Find where the given text appears and provide that cell's center as (x, y) coordinate. 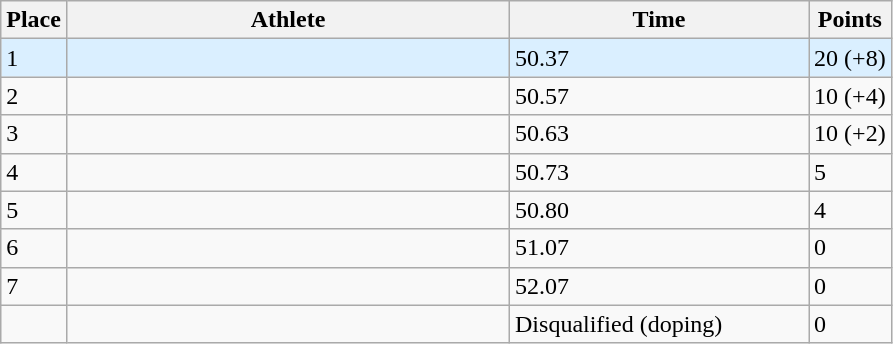
Athlete (288, 20)
Points (850, 20)
52.07 (660, 286)
3 (34, 134)
50.37 (660, 58)
10 (+2) (850, 134)
50.73 (660, 172)
10 (+4) (850, 96)
20 (+8) (850, 58)
Disqualified (doping) (660, 324)
2 (34, 96)
1 (34, 58)
50.80 (660, 210)
50.57 (660, 96)
Time (660, 20)
51.07 (660, 248)
6 (34, 248)
Place (34, 20)
50.63 (660, 134)
7 (34, 286)
